Identify which cell holds the provided text, then report its [X, Y] central coordinate. 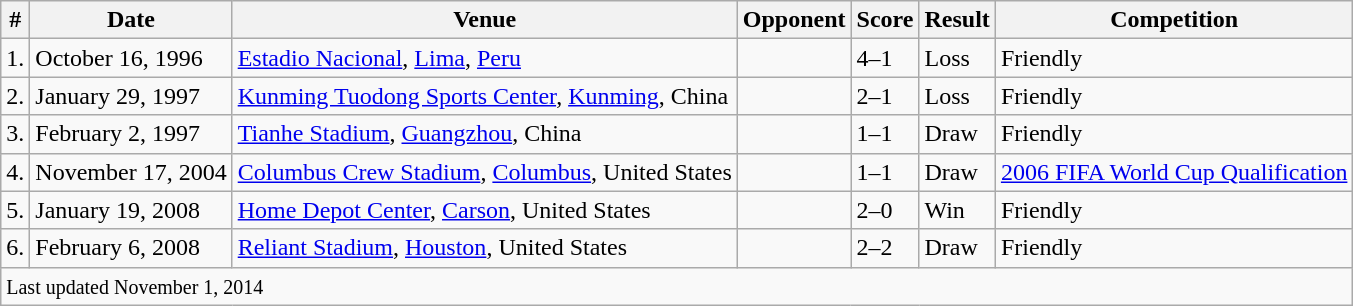
1. [16, 58]
Kunming Tuodong Sports Center, Kunming, China [484, 96]
3. [16, 134]
6. [16, 248]
February 6, 2008 [131, 248]
2–0 [885, 210]
Result [957, 20]
November 17, 2004 [131, 172]
Venue [484, 20]
October 16, 1996 [131, 58]
Estadio Nacional, Lima, Peru [484, 58]
2–1 [885, 96]
Home Depot Center, Carson, United States [484, 210]
4–1 [885, 58]
# [16, 20]
Date [131, 20]
January 19, 2008 [131, 210]
Columbus Crew Stadium, Columbus, United States [484, 172]
4. [16, 172]
Last updated November 1, 2014 [677, 286]
5. [16, 210]
Opponent [794, 20]
February 2, 1997 [131, 134]
2006 FIFA World Cup Qualification [1174, 172]
Competition [1174, 20]
Tianhe Stadium, Guangzhou, China [484, 134]
2. [16, 96]
January 29, 1997 [131, 96]
Score [885, 20]
Win [957, 210]
Reliant Stadium, Houston, United States [484, 248]
2–2 [885, 248]
